Identify which cell holds the provided text, then report its [X, Y] central coordinate. 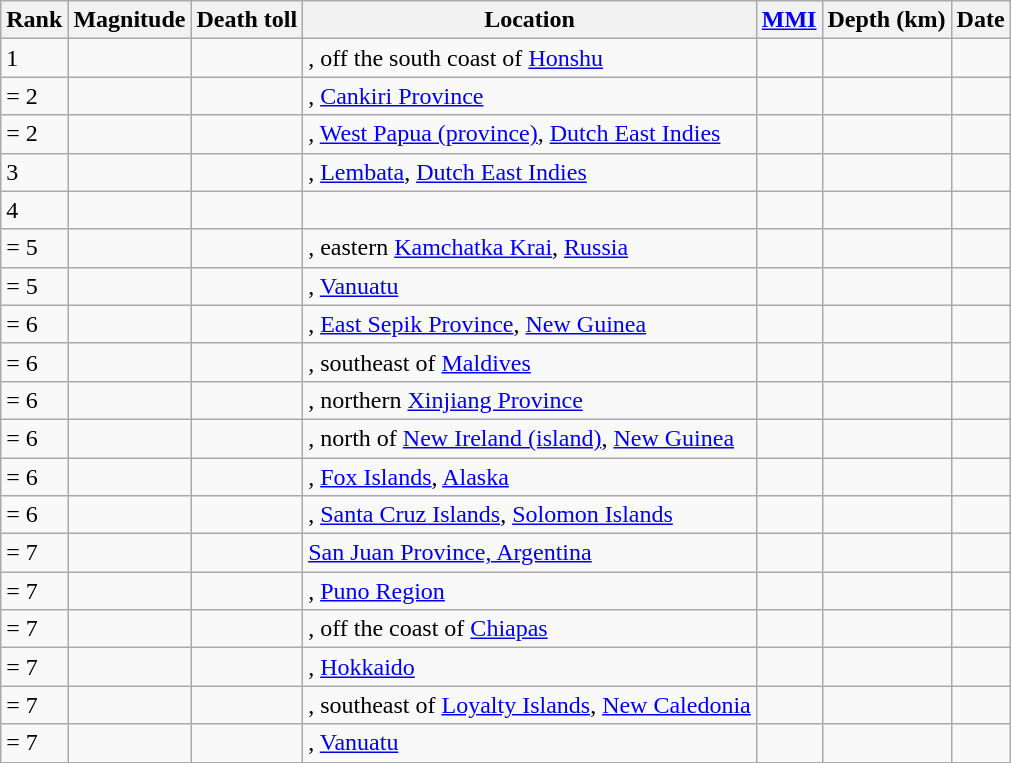
, Cankiri Province [530, 96]
, north of New Ireland (island), New Guinea [530, 438]
Death toll [247, 20]
Rank [34, 20]
, off the coast of Chiapas [530, 629]
, Hokkaido [530, 667]
, Fox Islands, Alaska [530, 477]
, southeast of Loyalty Islands, New Caledonia [530, 705]
, West Papua (province), Dutch East Indies [530, 134]
San Juan Province, Argentina [530, 553]
3 [34, 172]
Date [980, 20]
4 [34, 210]
Magnitude [130, 20]
, East Sepik Province, New Guinea [530, 324]
, southeast of Maldives [530, 362]
, Puno Region [530, 591]
1 [34, 58]
, off the south coast of Honshu [530, 58]
, Lembata, Dutch East Indies [530, 172]
MMI [789, 20]
, northern Xinjiang Province [530, 400]
Depth (km) [886, 20]
, eastern Kamchatka Krai, Russia [530, 248]
Location [530, 20]
, Santa Cruz Islands, Solomon Islands [530, 515]
